For the text-containing cell, return its midpoint in (x, y) coordinate format. 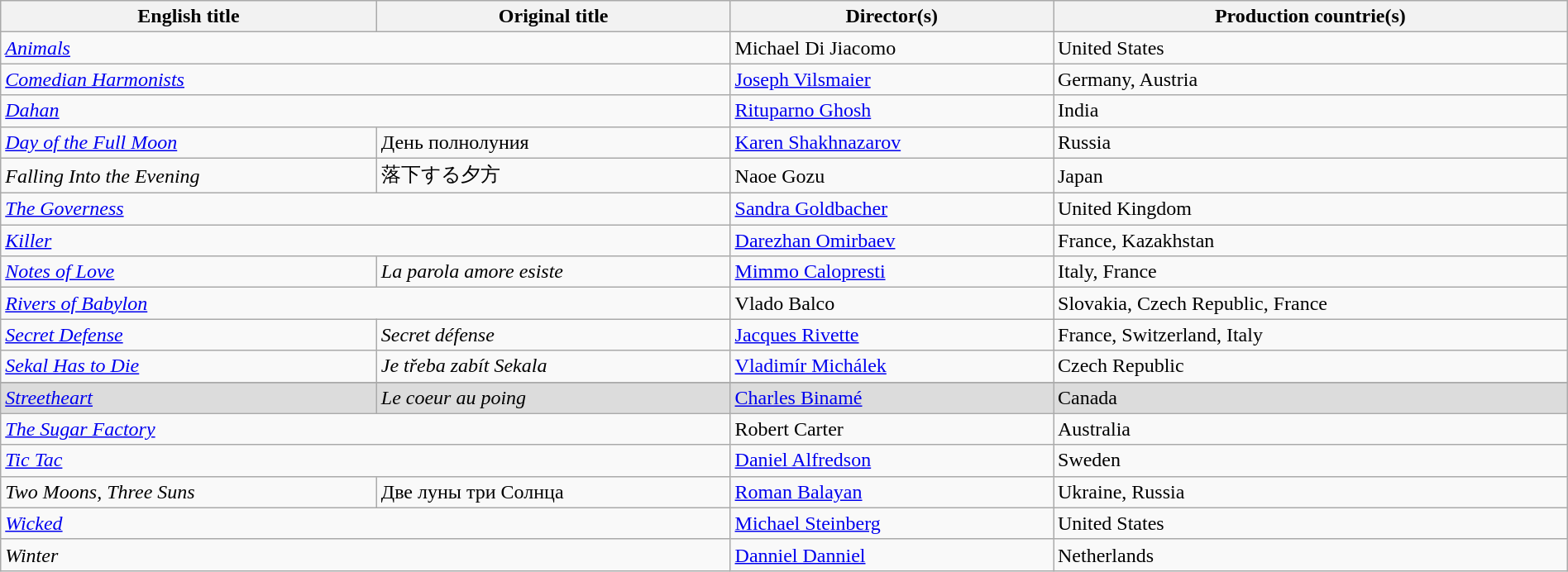
Ukraine, Russia (1311, 492)
Czech Republic (1311, 366)
Charles Binamé (892, 398)
Winter (366, 555)
落下する夕方 (553, 175)
Le coeur au poing (553, 398)
Sandra Goldbacher (892, 209)
Original title (553, 17)
Netherlands (1311, 555)
Michael Di Jiacomo (892, 48)
Jacques Rivette (892, 335)
Wicked (366, 523)
English title (189, 17)
La parola amore esiste (553, 272)
Falling Into the Evening (189, 175)
Roman Balayan (892, 492)
Secret défense (553, 335)
Killer (366, 241)
Danniel Danniel (892, 555)
Robert Carter (892, 429)
День полнолуния (553, 142)
Tic Tac (366, 460)
Sweden (1311, 460)
Animals (366, 48)
Germany, Austria (1311, 79)
Italy, France (1311, 272)
Darezhan Omirbaev (892, 241)
Slovakia, Czech Republic, France (1311, 303)
Canada (1311, 398)
Michael Steinberg (892, 523)
Day of the Full Moon (189, 142)
Rivers of Babylon (366, 303)
Production countrie(s) (1311, 17)
Director(s) (892, 17)
United Kingdom (1311, 209)
Two Moons, Three Suns (189, 492)
Sekal Has to Die (189, 366)
The Governess (366, 209)
Japan (1311, 175)
Je třeba zabít Sekala (553, 366)
Secret Defense (189, 335)
India (1311, 111)
The Sugar Factory (366, 429)
Russia (1311, 142)
France, Kazakhstan (1311, 241)
Australia (1311, 429)
Streetheart (189, 398)
Notes of Love (189, 272)
France, Switzerland, Italy (1311, 335)
Rituparno Ghosh (892, 111)
Comedian Harmonists (366, 79)
Dahan (366, 111)
Naoe Gozu (892, 175)
Mimmo Calopresti (892, 272)
Daniel Alfredson (892, 460)
Vladimír Michálek (892, 366)
Vlado Balco (892, 303)
Karen Shakhnazarov (892, 142)
Joseph Vilsmaier (892, 79)
Две луны три Солнца (553, 492)
